Extract the (x, y) coordinate from the center of the cell holding the provided text.  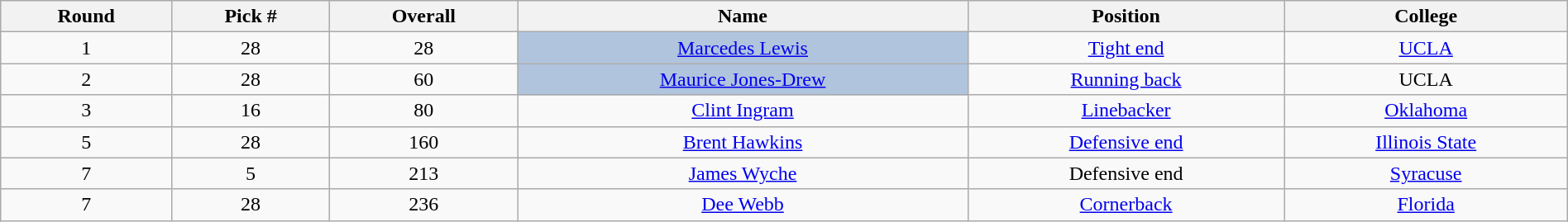
3 (86, 111)
Maurice Jones-Drew (743, 79)
16 (251, 111)
James Wyche (743, 173)
Linebacker (1126, 111)
Running back (1126, 79)
80 (423, 111)
Pick # (251, 17)
Dee Webb (743, 205)
College (1426, 17)
Syracuse (1426, 173)
Overall (423, 17)
Illinois State (1426, 142)
213 (423, 173)
236 (423, 205)
2 (86, 79)
Round (86, 17)
Oklahoma (1426, 111)
160 (423, 142)
60 (423, 79)
Position (1126, 17)
Marcedes Lewis (743, 48)
Florida (1426, 205)
Cornerback (1126, 205)
Clint Ingram (743, 111)
1 (86, 48)
Tight end (1126, 48)
Name (743, 17)
Brent Hawkins (743, 142)
